Determine the [x, y] coordinate at the center of the cell enclosing the given text.  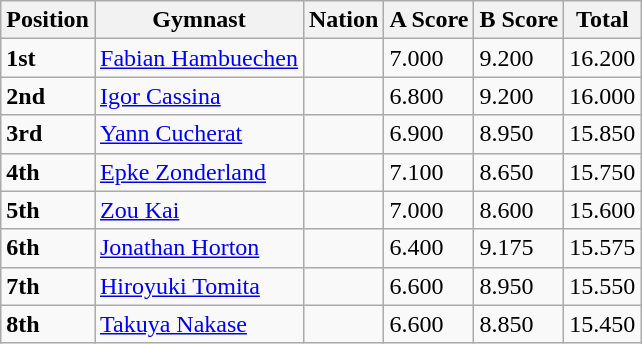
3rd [48, 134]
1st [48, 58]
Epke Zonderland [198, 172]
15.450 [602, 324]
8.600 [519, 210]
15.750 [602, 172]
Takuya Nakase [198, 324]
9.175 [519, 248]
Hiroyuki Tomita [198, 286]
4th [48, 172]
Jonathan Horton [198, 248]
6th [48, 248]
6.400 [429, 248]
15.575 [602, 248]
A Score [429, 20]
Igor Cassina [198, 96]
Yann Cucherat [198, 134]
6.900 [429, 134]
7th [48, 286]
B Score [519, 20]
6.800 [429, 96]
5th [48, 210]
8.650 [519, 172]
Zou Kai [198, 210]
15.550 [602, 286]
16.000 [602, 96]
15.600 [602, 210]
16.200 [602, 58]
7.100 [429, 172]
8.850 [519, 324]
Total [602, 20]
15.850 [602, 134]
Fabian Hambuechen [198, 58]
Gymnast [198, 20]
8th [48, 324]
Nation [343, 20]
2nd [48, 96]
Position [48, 20]
